Detect which cell encompasses the target text, then output its (x, y) center coordinate. 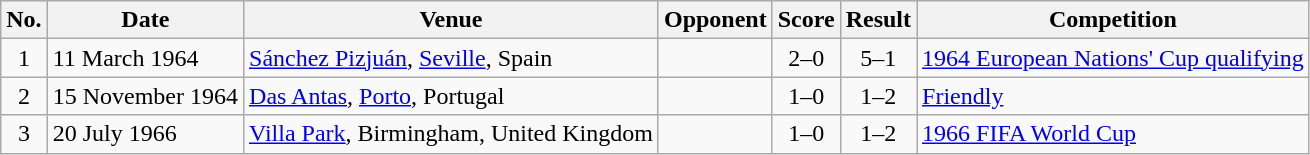
1 (24, 58)
2–0 (806, 58)
5–1 (878, 58)
1966 FIFA World Cup (1114, 134)
15 November 1964 (145, 96)
Opponent (715, 20)
11 March 1964 (145, 58)
Result (878, 20)
Sánchez Pizjuán, Seville, Spain (452, 58)
20 July 1966 (145, 134)
Das Antas, Porto, Portugal (452, 96)
3 (24, 134)
No. (24, 20)
Villa Park, Birmingham, United Kingdom (452, 134)
Friendly (1114, 96)
1964 European Nations' Cup qualifying (1114, 58)
Score (806, 20)
Competition (1114, 20)
2 (24, 96)
Venue (452, 20)
Date (145, 20)
